Output the [x, y] coordinate of the center of the cell containing the given text.  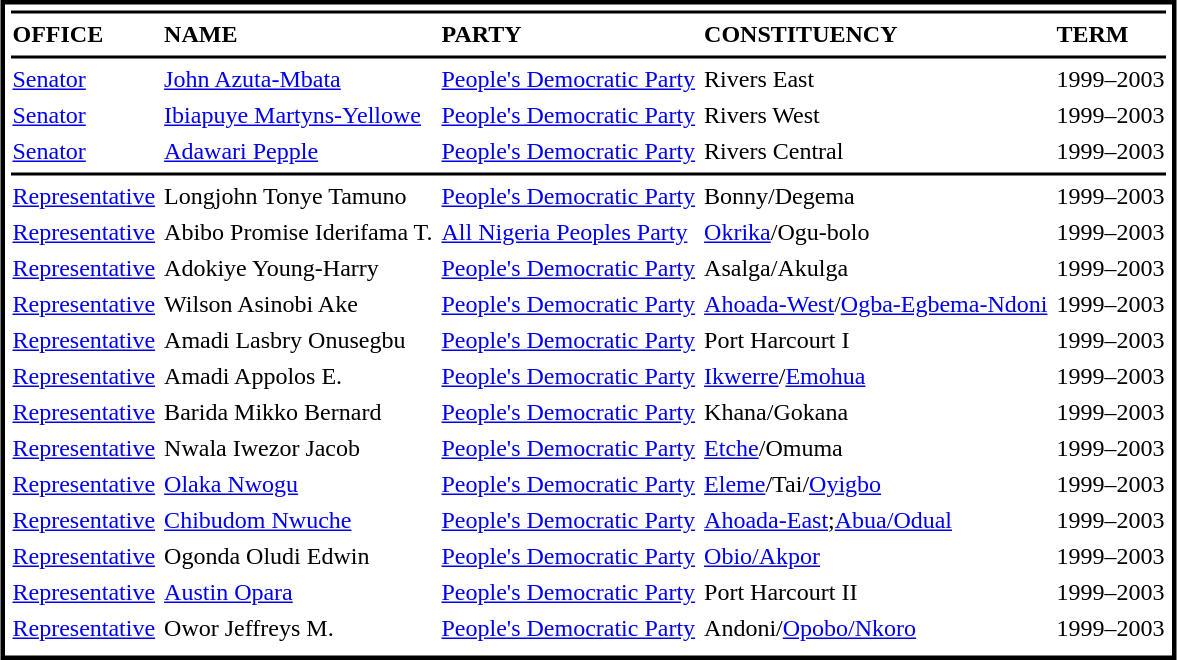
Austin Opara [298, 593]
Rivers West [876, 115]
Chibudom Nwuche [298, 521]
Ibiapuye Martyns-Yellowe [298, 115]
OFFICE [84, 35]
Owor Jeffreys M. [298, 629]
Asalga/Akulga [876, 269]
Wilson Asinobi Ake [298, 305]
Longjohn Tonye Tamuno [298, 197]
Ahoada-West/Ogba-Egbema-Ndoni [876, 305]
Andoni/Opobo/Nkoro [876, 629]
Okrika/Ogu-bolo [876, 233]
TERM [1110, 35]
Barida Mikko Bernard [298, 413]
Nwala Iwezor Jacob [298, 449]
Port Harcourt I [876, 341]
Adokiye Young-Harry [298, 269]
Amadi Lasbry Onusegbu [298, 341]
Amadi Appolos E. [298, 377]
Bonny/Degema [876, 197]
Olaka Nwogu [298, 485]
NAME [298, 35]
CONSTITUENCY [876, 35]
Abibo Promise Iderifama T. [298, 233]
Etche/Omuma [876, 449]
Rivers Central [876, 151]
Adawari Pepple [298, 151]
Ogonda Oludi Edwin [298, 557]
Obio/Akpor [876, 557]
PARTY [568, 35]
Khana/Gokana [876, 413]
Ikwerre/Emohua [876, 377]
Ahoada-East;Abua/Odual [876, 521]
John Azuta-Mbata [298, 79]
All Nigeria Peoples Party [568, 233]
Port Harcourt II [876, 593]
Rivers East [876, 79]
Eleme/Tai/Oyigbo [876, 485]
